Pinpoint the cell where the given text exists, returning its (x, y) midpoint coordinate. 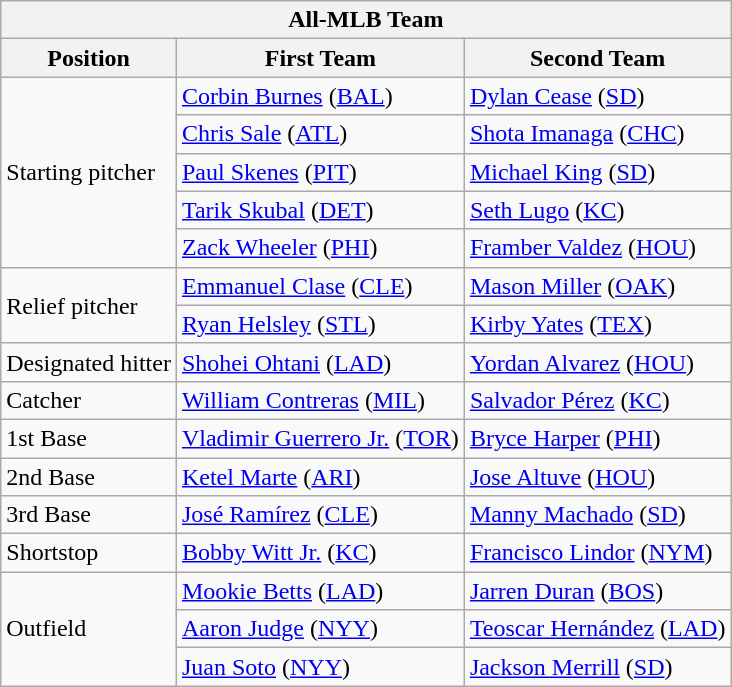
Bryce Harper (PHI) (598, 438)
1st Base (89, 438)
Catcher (89, 400)
Designated hitter (89, 362)
All-MLB Team (366, 20)
Shortstop (89, 553)
Ryan Helsley (STL) (320, 324)
Teoscar Hernández (LAD) (598, 629)
Aaron Judge (NYY) (320, 629)
2nd Base (89, 477)
Vladimir Guerrero Jr. (TOR) (320, 438)
Michael King (SD) (598, 172)
William Contreras (MIL) (320, 400)
Starting pitcher (89, 172)
Salvador Pérez (KC) (598, 400)
Paul Skenes (PIT) (320, 172)
Relief pitcher (89, 305)
Mookie Betts (LAD) (320, 591)
Tarik Skubal (DET) (320, 210)
Francisco Lindor (NYM) (598, 553)
Jackson Merrill (SD) (598, 667)
Jose Altuve (HOU) (598, 477)
Zack Wheeler (PHI) (320, 248)
José Ramírez (CLE) (320, 515)
Framber Valdez (HOU) (598, 248)
First Team (320, 58)
Jarren Duran (BOS) (598, 591)
Shohei Ohtani (LAD) (320, 362)
Position (89, 58)
Corbin Burnes (BAL) (320, 96)
Outfield (89, 629)
Juan Soto (NYY) (320, 667)
Kirby Yates (TEX) (598, 324)
Shota Imanaga (CHC) (598, 134)
Second Team (598, 58)
Chris Sale (ATL) (320, 134)
3rd Base (89, 515)
Mason Miller (OAK) (598, 286)
Ketel Marte (ARI) (320, 477)
Seth Lugo (KC) (598, 210)
Emmanuel Clase (CLE) (320, 286)
Manny Machado (SD) (598, 515)
Bobby Witt Jr. (KC) (320, 553)
Yordan Alvarez (HOU) (598, 362)
Dylan Cease (SD) (598, 96)
